Scan for the cell matching the given text and deliver its [X, Y] coordinate at center. 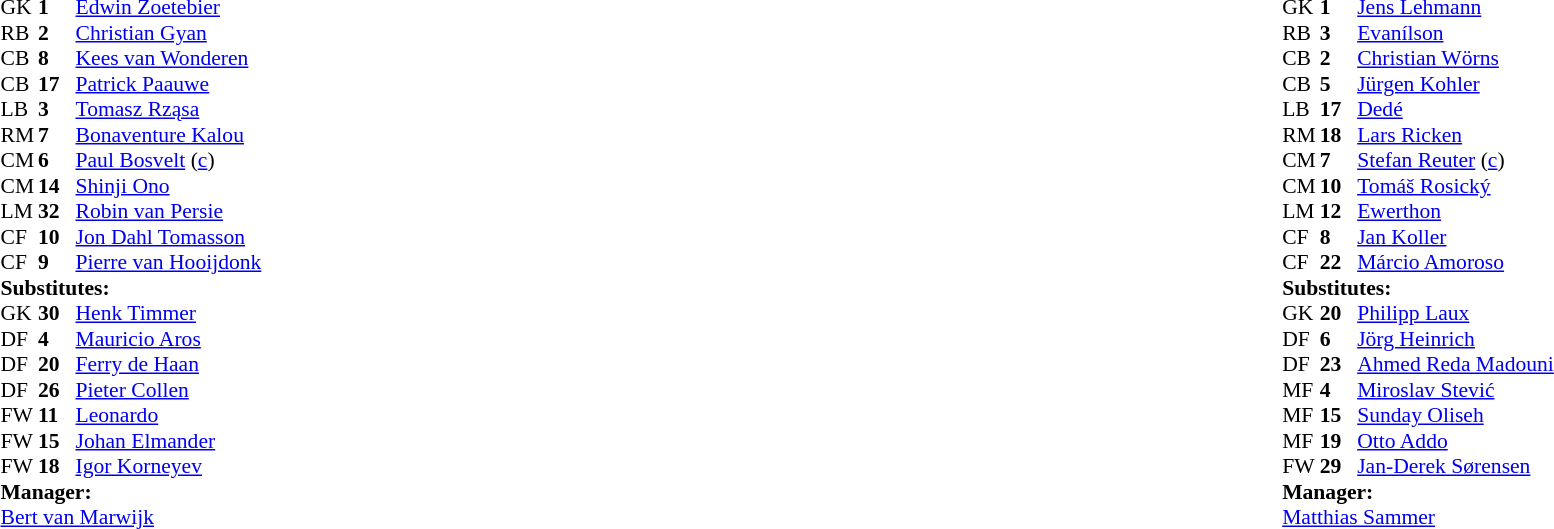
Jan-Derek Sørensen [1456, 467]
22 [1339, 263]
Paul Bosvelt (c) [169, 161]
Leonardo [169, 415]
Jan Koller [1456, 237]
Lars Ricken [1456, 135]
Dedé [1456, 109]
32 [57, 211]
Mauricio Aros [169, 339]
Sunday Oliseh [1456, 415]
30 [57, 313]
Christian Gyan [169, 33]
11 [57, 415]
Pierre van Hooijdonk [169, 263]
Philipp Laux [1456, 313]
Christian Wörns [1456, 59]
Jörg Heinrich [1456, 339]
Ahmed Reda Madouni [1456, 365]
9 [57, 263]
29 [1339, 467]
Tomasz Rząsa [169, 109]
Igor Korneyev [169, 467]
Evanílson [1456, 33]
Johan Elmander [169, 441]
12 [1339, 211]
Henk Timmer [169, 313]
14 [57, 186]
Otto Addo [1456, 441]
Shinji Ono [169, 186]
Bonaventure Kalou [169, 135]
26 [57, 390]
Tomáš Rosický [1456, 186]
19 [1339, 441]
Stefan Reuter (c) [1456, 161]
Ferry de Haan [169, 365]
Patrick Paauwe [169, 84]
Ewerthon [1456, 211]
Márcio Amoroso [1456, 263]
5 [1339, 84]
Jürgen Kohler [1456, 84]
Jon Dahl Tomasson [169, 237]
23 [1339, 365]
Kees van Wonderen [169, 59]
Miroslav Stević [1456, 390]
Pieter Collen [169, 390]
Robin van Persie [169, 211]
